Return [x, y] of the center of cell containing provided text 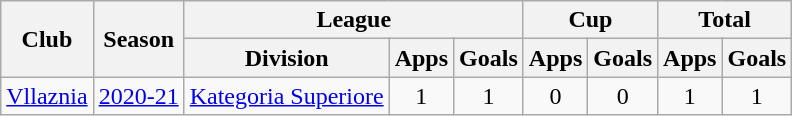
Division [286, 58]
Season [138, 39]
Vllaznia [47, 96]
Club [47, 39]
Kategoria Superiore [286, 96]
Total [725, 20]
Cup [590, 20]
League [354, 20]
2020-21 [138, 96]
